For the text-containing cell, return its midpoint in [X, Y] coordinate format. 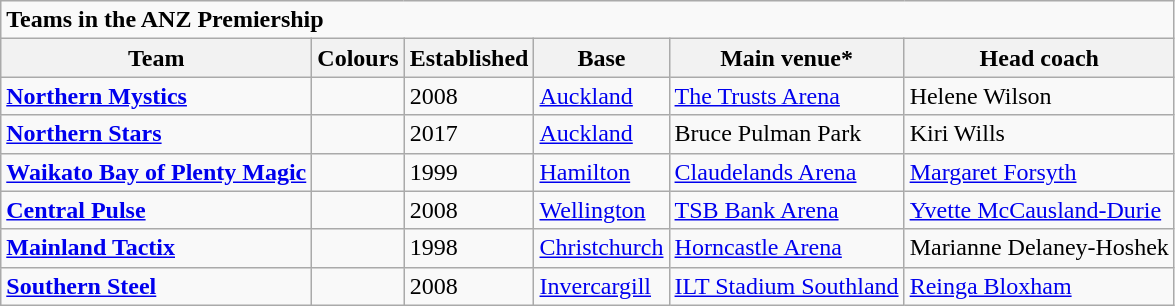
Christchurch [602, 248]
ILT Stadium Southland [786, 286]
2017 [469, 134]
Hamilton [602, 172]
TSB Bank Arena [786, 210]
Head coach [1039, 58]
Northern Stars [156, 134]
Base [602, 58]
Southern Steel [156, 286]
Claudelands Arena [786, 172]
Margaret Forsyth [1039, 172]
Wellington [602, 210]
Marianne Delaney-Hoshek [1039, 248]
Colours [358, 58]
Main venue* [786, 58]
1999 [469, 172]
Established [469, 58]
Yvette McCausland-Durie [1039, 210]
Horncastle Arena [786, 248]
Bruce Pulman Park [786, 134]
Kiri Wills [1039, 134]
Mainland Tactix [156, 248]
Reinga Bloxham [1039, 286]
Central Pulse [156, 210]
Northern Mystics [156, 96]
Helene Wilson [1039, 96]
1998 [469, 248]
Invercargill [602, 286]
Team [156, 58]
The Trusts Arena [786, 96]
Teams in the ANZ Premiership [588, 20]
Waikato Bay of Plenty Magic [156, 172]
